Return the [x, y] coordinate for the center point of the cell that contains the specified text.  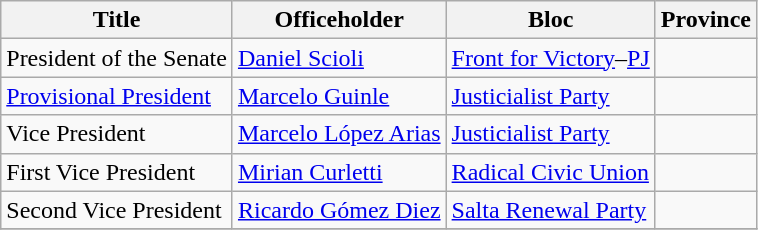
Title [117, 20]
Officeholder [339, 20]
Marcelo Guinle [339, 96]
Radical Civic Union [550, 172]
Bloc [550, 20]
Marcelo López Arias [339, 134]
First Vice President [117, 172]
Vice President [117, 134]
Mirian Curletti [339, 172]
Ricardo Gómez Diez [339, 210]
Province [706, 20]
Front for Victory–PJ [550, 58]
Salta Renewal Party [550, 210]
President of the Senate [117, 58]
Daniel Scioli [339, 58]
Second Vice President [117, 210]
Provisional President [117, 96]
